Pinpoint the cell where the given text exists, returning its (X, Y) midpoint coordinate. 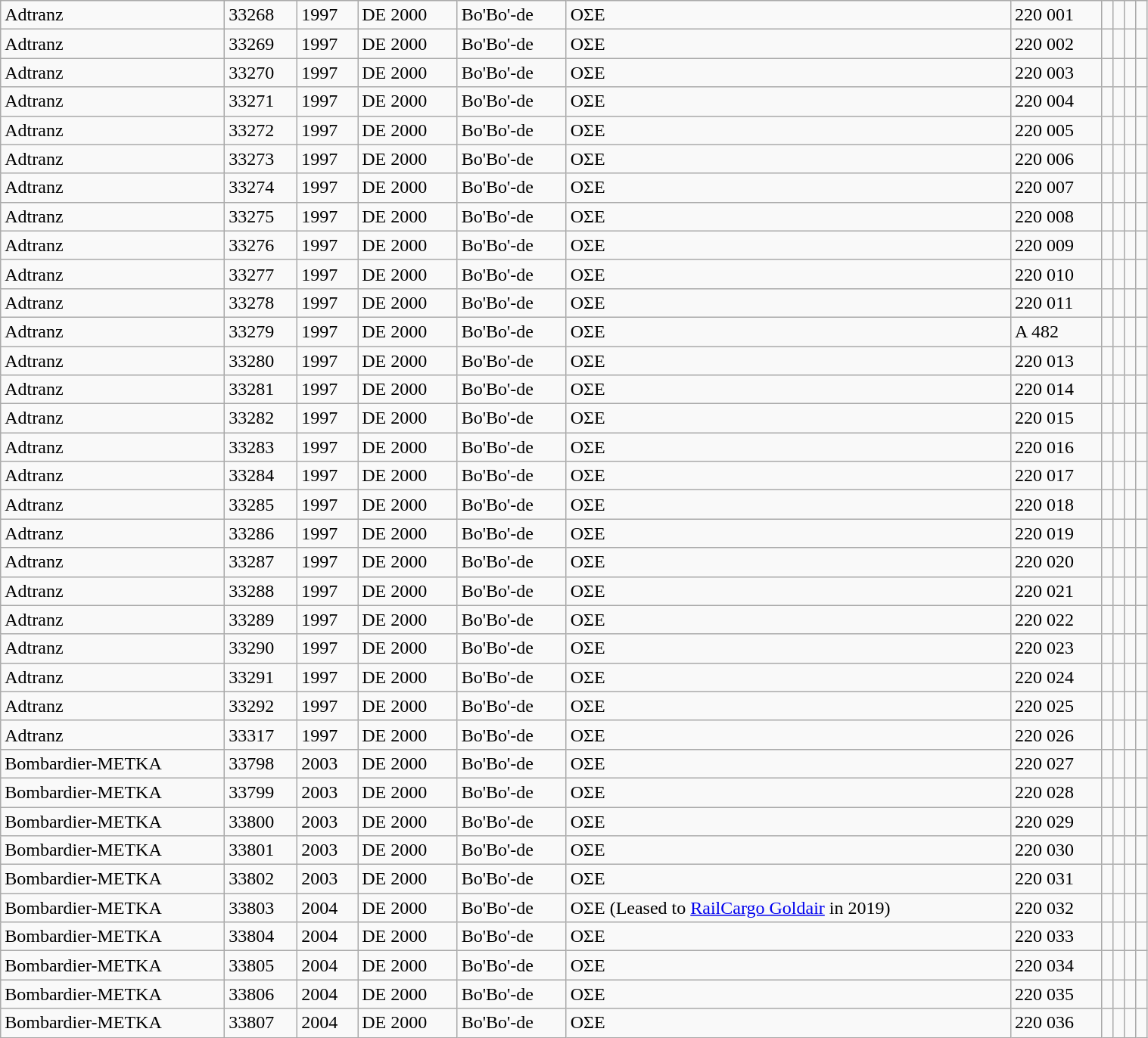
33277 (261, 274)
33272 (261, 130)
220 017 (1056, 476)
33275 (261, 216)
ΟΣΕ (Leased to RailCargo Goldair in 2019) (789, 908)
220 024 (1056, 677)
33279 (261, 331)
220 016 (1056, 447)
33803 (261, 908)
33285 (261, 505)
33284 (261, 476)
220 009 (1056, 245)
220 020 (1056, 562)
220 034 (1056, 965)
220 026 (1056, 735)
220 036 (1056, 1023)
220 013 (1056, 361)
220 015 (1056, 418)
220 005 (1056, 130)
33807 (261, 1023)
220 002 (1056, 44)
A 482 (1056, 331)
220 032 (1056, 908)
33283 (261, 447)
33802 (261, 879)
33288 (261, 591)
220 006 (1056, 159)
220 025 (1056, 706)
33287 (261, 562)
33805 (261, 965)
220 019 (1056, 533)
220 022 (1056, 620)
220 004 (1056, 101)
33278 (261, 303)
220 011 (1056, 303)
33799 (261, 792)
220 030 (1056, 850)
220 008 (1056, 216)
220 023 (1056, 648)
33292 (261, 706)
220 014 (1056, 390)
33804 (261, 937)
33268 (261, 15)
33274 (261, 188)
220 010 (1056, 274)
220 033 (1056, 937)
33269 (261, 44)
33281 (261, 390)
33280 (261, 361)
33289 (261, 620)
33286 (261, 533)
33282 (261, 418)
220 001 (1056, 15)
33276 (261, 245)
33270 (261, 73)
220 028 (1056, 792)
220 018 (1056, 505)
220 007 (1056, 188)
220 031 (1056, 879)
33273 (261, 159)
220 035 (1056, 994)
33800 (261, 821)
33798 (261, 763)
33806 (261, 994)
33291 (261, 677)
33317 (261, 735)
220 027 (1056, 763)
33271 (261, 101)
220 029 (1056, 821)
220 021 (1056, 591)
33801 (261, 850)
220 003 (1056, 73)
33290 (261, 648)
